Return [X, Y] of the center of cell containing provided text 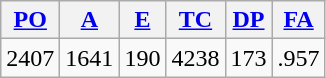
190 [142, 58]
4238 [196, 58]
.957 [298, 58]
TC [196, 20]
DP [248, 20]
1641 [90, 58]
2407 [30, 58]
PO [30, 20]
FA [298, 20]
E [142, 20]
A [90, 20]
173 [248, 58]
